From the cell containing the given text, extract its center point as [x, y] coordinate. 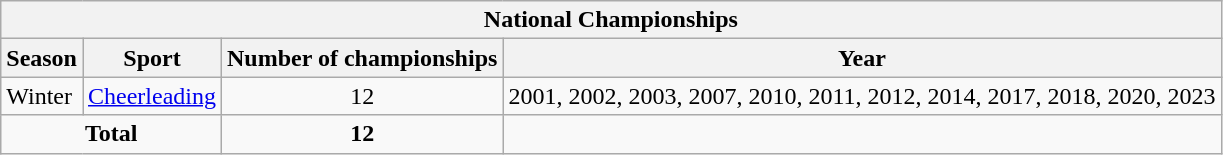
Sport [152, 58]
Season [42, 58]
Number of championships [362, 58]
Total [112, 134]
Cheerleading [152, 96]
Winter [42, 96]
2001, 2002, 2003, 2007, 2010, 2011, 2012, 2014, 2017, 2018, 2020, 2023 [862, 96]
National Championships [611, 20]
Year [862, 58]
